Find where the given text appears and provide that cell's center as (x, y) coordinate. 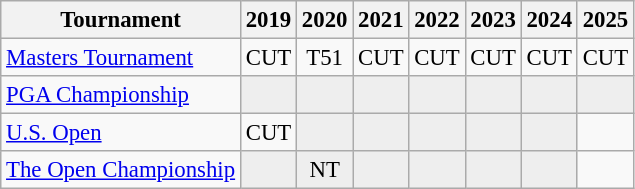
Tournament (121, 20)
2020 (325, 20)
2019 (268, 20)
T51 (325, 58)
U.S. Open (121, 133)
PGA Championship (121, 95)
2024 (549, 20)
2023 (493, 20)
2025 (605, 20)
2021 (381, 20)
2022 (437, 20)
NT (325, 170)
Masters Tournament (121, 58)
The Open Championship (121, 170)
